Identify which cell holds the provided text, then report its [x, y] central coordinate. 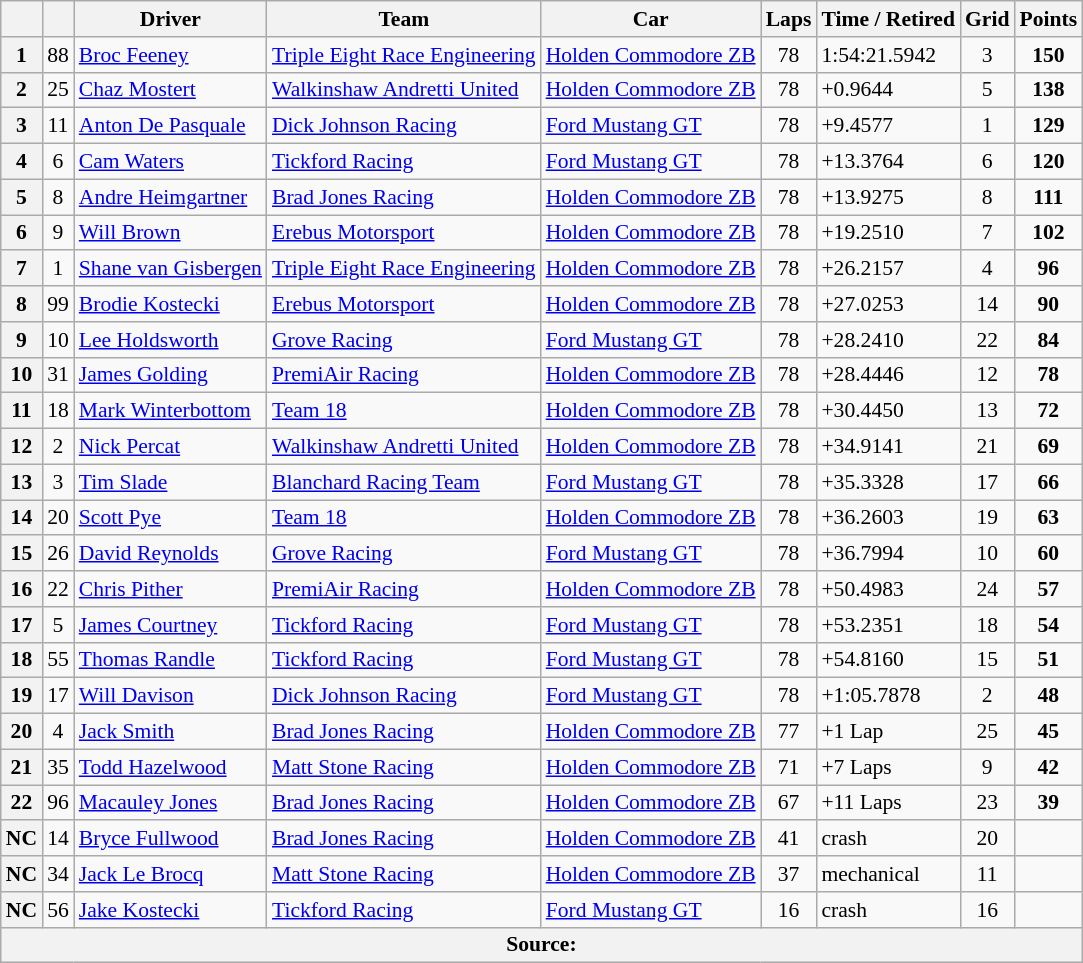
Time / Retired [888, 19]
34 [58, 874]
+54.8160 [888, 660]
David Reynolds [170, 554]
+0.9644 [888, 90]
66 [1049, 482]
+1 Lap [888, 732]
Jake Kostecki [170, 910]
111 [1049, 197]
+50.4983 [888, 589]
56 [58, 910]
+53.2351 [888, 625]
Grid [988, 19]
Macauley Jones [170, 803]
1:54:21.5942 [888, 55]
Thomas Randle [170, 660]
Bryce Fullwood [170, 839]
Brodie Kostecki [170, 304]
Chaz Mostert [170, 90]
Andre Heimgartner [170, 197]
Will Davison [170, 696]
24 [988, 589]
+11 Laps [888, 803]
Driver [170, 19]
+13.3764 [888, 162]
37 [789, 874]
Car [651, 19]
Todd Hazelwood [170, 767]
mechanical [888, 874]
+28.4446 [888, 375]
Mark Winterbottom [170, 411]
35 [58, 767]
+9.4577 [888, 126]
Scott Pye [170, 518]
James Golding [170, 375]
67 [789, 803]
42 [1049, 767]
Will Brown [170, 233]
+26.2157 [888, 269]
90 [1049, 304]
138 [1049, 90]
77 [789, 732]
Source: [542, 945]
Tim Slade [170, 482]
45 [1049, 732]
Broc Feeney [170, 55]
Nick Percat [170, 447]
Lee Holdsworth [170, 340]
+1:05.7878 [888, 696]
55 [58, 660]
120 [1049, 162]
+35.3328 [888, 482]
+28.2410 [888, 340]
+36.2603 [888, 518]
Team [404, 19]
71 [789, 767]
48 [1049, 696]
+36.7994 [888, 554]
63 [1049, 518]
Blanchard Racing Team [404, 482]
+13.9275 [888, 197]
Cam Waters [170, 162]
Laps [789, 19]
88 [58, 55]
41 [789, 839]
Anton De Pasquale [170, 126]
84 [1049, 340]
Points [1049, 19]
69 [1049, 447]
+7 Laps [888, 767]
150 [1049, 55]
31 [58, 375]
72 [1049, 411]
Jack Smith [170, 732]
23 [988, 803]
+19.2510 [888, 233]
Jack Le Brocq [170, 874]
129 [1049, 126]
102 [1049, 233]
99 [58, 304]
+34.9141 [888, 447]
26 [58, 554]
James Courtney [170, 625]
39 [1049, 803]
51 [1049, 660]
+30.4450 [888, 411]
54 [1049, 625]
60 [1049, 554]
Shane van Gisbergen [170, 269]
Chris Pither [170, 589]
+27.0253 [888, 304]
57 [1049, 589]
